Search for the cell housing the specified text and yield its [X, Y] center coordinate. 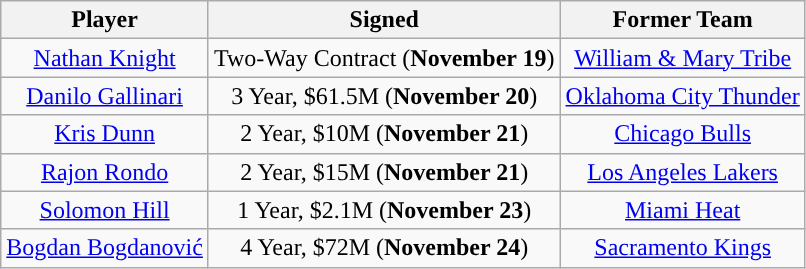
Solomon Hill [105, 210]
Chicago Bulls [682, 134]
William & Mary Tribe [682, 58]
Nathan Knight [105, 58]
Signed [384, 20]
Former Team [682, 20]
Sacramento Kings [682, 248]
Bogdan Bogdanović [105, 248]
3 Year, $61.5M (November 20) [384, 96]
Oklahoma City Thunder [682, 96]
Two-Way Contract (November 19) [384, 58]
Rajon Rondo [105, 172]
Kris Dunn [105, 134]
2 Year, $10M (November 21) [384, 134]
2 Year, $15M (November 21) [384, 172]
Player [105, 20]
Los Angeles Lakers [682, 172]
1 Year, $2.1M (November 23) [384, 210]
Miami Heat [682, 210]
Danilo Gallinari [105, 96]
4 Year, $72M (November 24) [384, 248]
